Capture the cell that displays the provided text and extract its (X, Y) central coordinate. 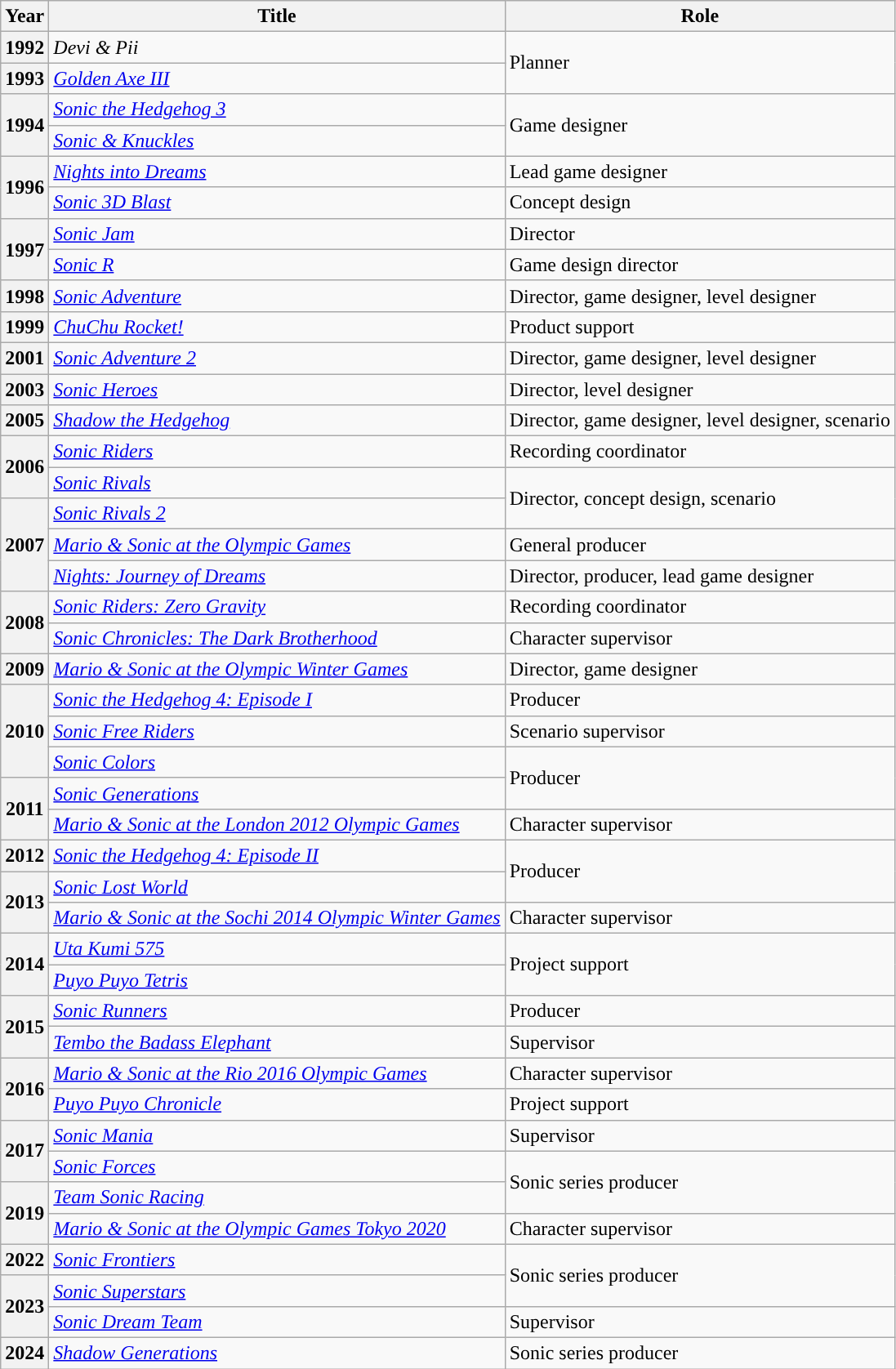
Mario & Sonic at the Olympic Games Tokyo 2020 (277, 1229)
Lead game designer (699, 172)
Product support (699, 327)
1997 (25, 249)
Sonic Mania (277, 1135)
Mario & Sonic at the Olympic Winter Games (277, 669)
Sonic Adventure 2 (277, 358)
Team Sonic Racing (277, 1197)
2003 (25, 390)
Game designer (699, 125)
Sonic the Hedgehog 4: Episode I (277, 700)
2014 (25, 965)
Sonic Dream Team (277, 1322)
2019 (25, 1213)
Mario & Sonic at the London 2012 Olympic Games (277, 824)
2024 (25, 1353)
Director, game designer (699, 669)
Nights into Dreams (277, 172)
2005 (25, 421)
Sonic Runners (277, 1011)
Puyo Puyo Tetris (277, 980)
Sonic Generations (277, 793)
Sonic the Hedgehog 4: Episode II (277, 855)
Sonic Superstars (277, 1291)
Devi & Pii (277, 47)
General producer (699, 545)
2022 (25, 1260)
Sonic Rivals 2 (277, 514)
Director, concept design, scenario (699, 498)
Puyo Puyo Chronicle (277, 1104)
Director, level designer (699, 390)
Year (25, 16)
2016 (25, 1089)
Role (699, 16)
Sonic Colors (277, 762)
2010 (25, 731)
Sonic 3D Blast (277, 203)
Scenario supervisor (699, 731)
Tembo the Badass Elephant (277, 1042)
Nights: Journey of Dreams (277, 576)
Game design director (699, 265)
Sonic Adventure (277, 296)
2001 (25, 358)
1994 (25, 125)
2009 (25, 669)
Sonic Chronicles: The Dark Brotherhood (277, 638)
1999 (25, 327)
Sonic & Knuckles (277, 140)
2017 (25, 1151)
1993 (25, 78)
Shadow Generations (277, 1353)
2007 (25, 545)
2015 (25, 1027)
Sonic Jam (277, 234)
Planner (699, 63)
Mario & Sonic at the Sochi 2014 Olympic Winter Games (277, 918)
Sonic R (277, 265)
2013 (25, 902)
1998 (25, 296)
2008 (25, 622)
2006 (25, 467)
Concept design (699, 203)
Sonic the Hedgehog 3 (277, 109)
2023 (25, 1306)
Sonic Forces (277, 1166)
2012 (25, 855)
Uta Kumi 575 (277, 949)
Director, game designer, level designer, scenario (699, 421)
Sonic Rivals (277, 483)
Golden Axe III (277, 78)
Shadow the Hedgehog (277, 421)
Sonic Riders: Zero Gravity (277, 607)
Sonic Free Riders (277, 731)
1996 (25, 187)
Mario & Sonic at the Rio 2016 Olympic Games (277, 1073)
Sonic Lost World (277, 886)
Sonic Riders (277, 452)
Title (277, 16)
Sonic Heroes (277, 390)
2011 (25, 809)
Director (699, 234)
Director, producer, lead game designer (699, 576)
1992 (25, 47)
ChuChu Rocket! (277, 327)
Mario & Sonic at the Olympic Games (277, 545)
Sonic Frontiers (277, 1260)
